Determine the (x, y) coordinate at the center of the cell enclosing the given text.  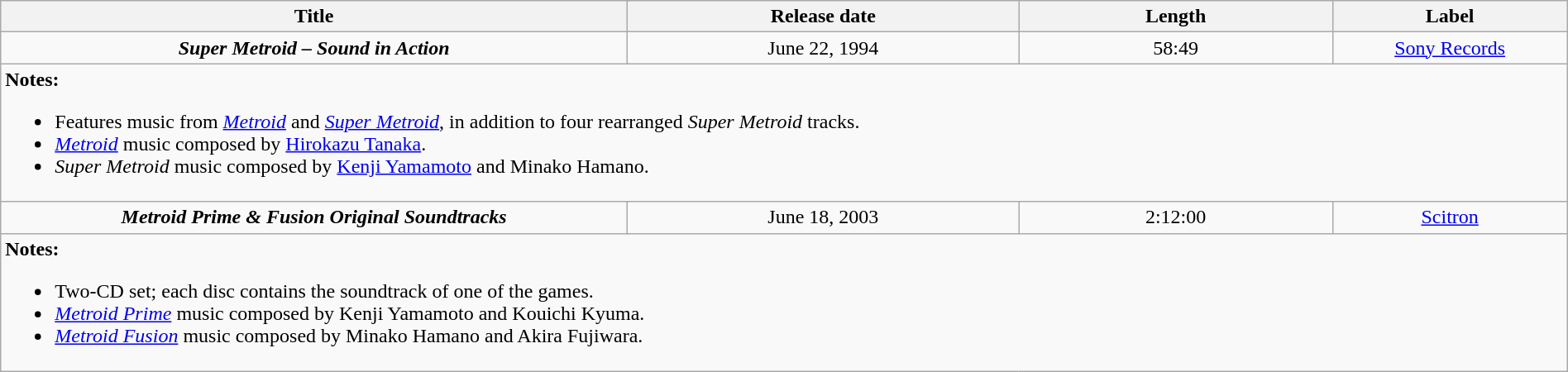
Length (1176, 17)
Super Metroid – Sound in Action (314, 48)
June 18, 2003 (824, 217)
2:12:00 (1176, 217)
June 22, 1994 (824, 48)
Release date (824, 17)
Title (314, 17)
Metroid Prime & Fusion Original Soundtracks (314, 217)
Scitron (1450, 217)
Label (1450, 17)
Sony Records (1450, 48)
58:49 (1176, 48)
